For the text-containing cell, return its midpoint in (X, Y) coordinate format. 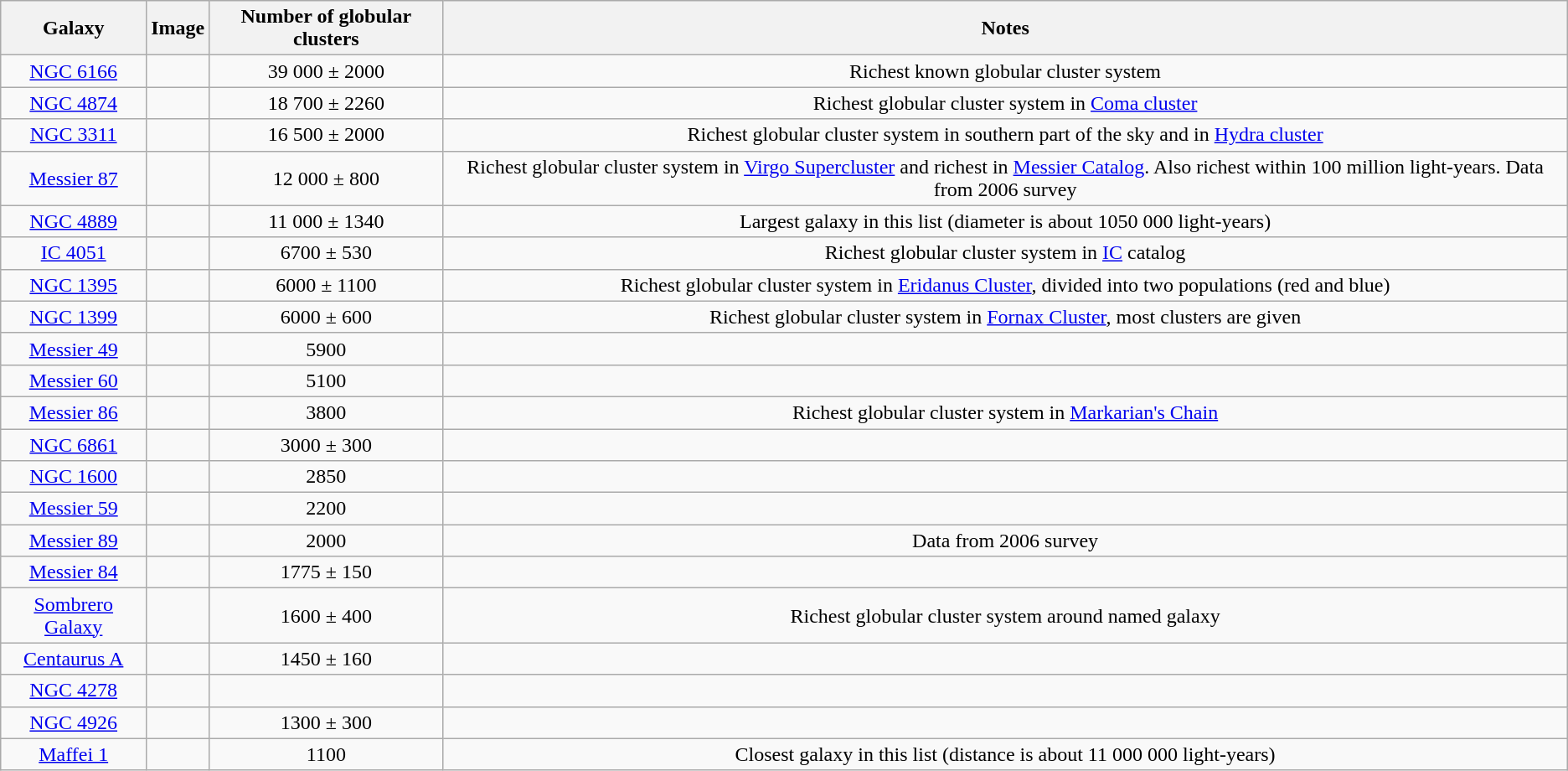
6000 ± 600 (327, 317)
Sombrero Galaxy (74, 615)
NGC 3311 (74, 135)
6700 ± 530 (327, 253)
NGC 4889 (74, 221)
Number of globular clusters (327, 28)
Richest globular cluster system in Markarian's Chain (1005, 412)
Richest globular cluster system in IC catalog (1005, 253)
NGC 6166 (74, 71)
Richest globular cluster system in Eridanus Cluster, divided into two populations (red and blue) (1005, 285)
NGC 1395 (74, 285)
2200 (327, 509)
2850 (327, 477)
Largest galaxy in this list (diameter is about 1050 000 light-years) (1005, 221)
5900 (327, 349)
IC 4051 (74, 253)
Data from 2006 survey (1005, 541)
Richest globular cluster system in southern part of the sky and in Hydra cluster (1005, 135)
11 000 ± 1340 (327, 221)
Messier 49 (74, 349)
12 000 ± 800 (327, 178)
Richest globular cluster system in Coma cluster (1005, 103)
1300 ± 300 (327, 722)
18 700 ± 2260 (327, 103)
NGC 6861 (74, 445)
Closest galaxy in this list (distance is about 11 000 000 light-years) (1005, 754)
Richest known globular cluster system (1005, 71)
1600 ± 400 (327, 615)
NGC 4874 (74, 103)
39 000 ± 2000 (327, 71)
16 500 ± 2000 (327, 135)
Messier 59 (74, 509)
1450 ± 160 (327, 659)
Image (178, 28)
6000 ± 1100 (327, 285)
NGC 4926 (74, 722)
5100 (327, 380)
3800 (327, 412)
Galaxy (74, 28)
NGC 1600 (74, 477)
Maffei 1 (74, 754)
Notes (1005, 28)
2000 (327, 541)
Richest globular cluster system in Fornax Cluster, most clusters are given (1005, 317)
Messier 87 (74, 178)
1775 ± 150 (327, 572)
Messier 84 (74, 572)
Messier 86 (74, 412)
NGC 1399 (74, 317)
Richest globular cluster system around named galaxy (1005, 615)
3000 ± 300 (327, 445)
Centaurus A (74, 659)
1100 (327, 754)
Messier 89 (74, 541)
NGC 4278 (74, 691)
Messier 60 (74, 380)
